Capture the cell that displays the provided text and extract its [X, Y] central coordinate. 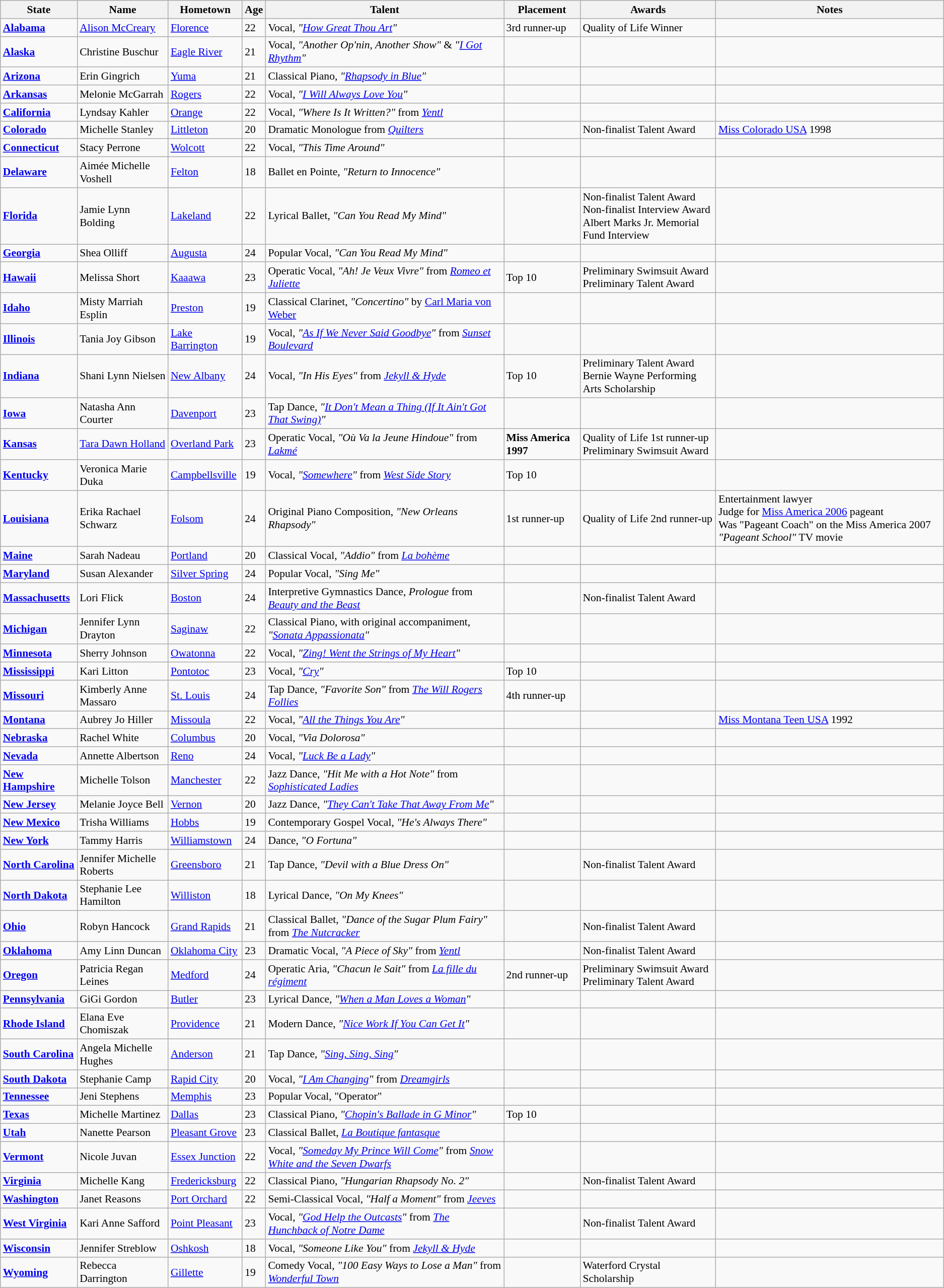
Jennifer Lynn Drayton [123, 628]
Contemporary Gospel Vocal, "He's Always There" [385, 823]
Non-finalist Talent AwardNon-finalist Interview Award Albert Marks Jr. Memorial Fund Interview [648, 216]
Kaaawa [205, 278]
Tap Dance, "Sing, Sing, Sing" [385, 1054]
Augusta [205, 253]
Montana [39, 720]
California [39, 112]
New Albany [205, 377]
Colorado [39, 130]
Quality of Life 1st runner-up Preliminary Swimsuit Award [648, 444]
Jamie Lynn Bolding [123, 216]
State [39, 10]
Owatonna [205, 654]
Oklahoma [39, 951]
Lake Barrington [205, 339]
Misty Marriah Esplin [123, 308]
Missoula [205, 720]
Maine [39, 556]
Melissa Short [123, 278]
Jazz Dance, "Hit Me with a Hot Note" from Sophisticated Ladies [385, 780]
St. Louis [205, 696]
New Mexico [39, 823]
Entertainment lawyerJudge for Miss America 2006 pageantWas "Pageant Coach" on the Miss America 2007 "Pageant School" TV movie [830, 519]
Lyrical Ballet, "Can You Read My Mind" [385, 216]
Miss America 1997 [542, 444]
Williston [205, 895]
Interpretive Gymnastics Dance, Prologue from Beauty and the Beast [385, 598]
Vernon [205, 805]
Nevada [39, 756]
GiGi Gordon [123, 999]
Kari Anne Safford [123, 1224]
Medford [205, 975]
Popular Vocal, "Sing Me" [385, 574]
Dramatic Vocal, "A Piece of Sky" from Yentl [385, 951]
Campbellsville [205, 475]
Lyrical Dance, "When a Man Loves a Woman" [385, 999]
Michigan [39, 628]
Pennsylvania [39, 999]
Kari Litton [123, 671]
Utah [39, 1133]
Vocal, "As If We Never Said Goodbye" from Sunset Boulevard [385, 339]
Maryland [39, 574]
Quality of Life Winner [648, 28]
Nebraska [39, 738]
Tap Dance, "It Don't Mean a Thing (If It Ain't Got That Swing)" [385, 414]
Wolcott [205, 148]
Wyoming [39, 1272]
Greensboro [205, 865]
Reno [205, 756]
Vocal, "Via Dolorosa" [385, 738]
Tennessee [39, 1097]
Pleasant Grove [205, 1133]
Wisconsin [39, 1248]
Nicole Juvan [123, 1157]
Notes [830, 10]
Classical Vocal, "Addio" from La bohème [385, 556]
Virginia [39, 1181]
Angela Michelle Hughes [123, 1054]
Vocal, "I Will Always Love You" [385, 94]
Tap Dance, "Devil with a Blue Dress On" [385, 865]
Yuma [205, 77]
Essex Junction [205, 1157]
Oshkosh [205, 1248]
Melanie Joyce Bell [123, 805]
Port Orchard [205, 1199]
Tap Dance, "Favorite Son" from The Will Rogers Follies [385, 696]
Vocal, "Someone Like You" from Jekyll & Hyde [385, 1248]
Natasha Ann Courter [123, 414]
Dramatic Monologue from Quilters [385, 130]
Sherry Johnson [123, 654]
Point Pleasant [205, 1224]
Name [123, 10]
Ohio [39, 926]
Popular Vocal, "Can You Read My Mind" [385, 253]
Providence [205, 1024]
Trisha Williams [123, 823]
Jeni Stephens [123, 1097]
Operatic Aria, "Chacun le Sait" from La fille du régiment [385, 975]
Boston [205, 598]
Susan Alexander [123, 574]
1st runner-up [542, 519]
Indiana [39, 377]
Tammy Harris [123, 840]
Classical Ballet, La Boutique fantasque [385, 1133]
Vocal, "How Great Thou Art" [385, 28]
Massachusetts [39, 598]
Erin Gingrich [123, 77]
Manchester [205, 780]
Tania Joy Gibson [123, 339]
Georgia [39, 253]
West Virginia [39, 1224]
Connecticut [39, 148]
Vocal, "Someday My Prince Will Come" from Snow White and the Seven Dwarfs [385, 1157]
Vocal, "Where Is It Written?" from Yentl [385, 112]
Texas [39, 1115]
Vocal, "Somewhere" from West Side Story [385, 475]
Hometown [205, 10]
Vocal, "All the Things You Are" [385, 720]
Operatic Vocal, "Où Va la Jeune Hindoue" from Lakmé [385, 444]
Dance, "O Fortuna" [385, 840]
Popular Vocal, "Operator" [385, 1097]
Columbus [205, 738]
Vocal, "This Time Around" [385, 148]
Quality of Life 2nd runner-up [648, 519]
Vocal, "God Help the Outcasts" from The Hunchback of Notre Dame [385, 1224]
Lakeland [205, 216]
Amy Linn Duncan [123, 951]
2nd runner-up [542, 975]
Gillette [205, 1272]
Robyn Hancock [123, 926]
Modern Dance, "Nice Work If You Can Get It" [385, 1024]
Operatic Vocal, "Ah! Je Veux Vivre" from Romeo et Juliette [385, 278]
New York [39, 840]
Kimberly Anne Massaro [123, 696]
Ballet en Pointe, "Return to Innocence" [385, 172]
Classical Ballet, "Dance of the Sugar Plum Fairy" from The Nutcracker [385, 926]
Classical Piano, "Rhapsody in Blue" [385, 77]
Melonie McGarrah [123, 94]
Hobbs [205, 823]
Shea Olliff [123, 253]
Louisiana [39, 519]
Jennifer Michelle Roberts [123, 865]
Lori Flick [123, 598]
Oklahoma City [205, 951]
Jennifer Streblow [123, 1248]
Stephanie Lee Hamilton [123, 895]
Michelle Stanley [123, 130]
Awards [648, 10]
Aubrey Jo Hiller [123, 720]
Davenport [205, 414]
4th runner-up [542, 696]
Vocal, "In His Eyes" from Jekyll & Hyde [385, 377]
Comedy Vocal, "100 Easy Ways to Lose a Man" from Wonderful Town [385, 1272]
Annette Albertson [123, 756]
South Carolina [39, 1054]
Williamstown [205, 840]
Rebecca Darrington [123, 1272]
Minnesota [39, 654]
Alison McCreary [123, 28]
Semi-Classical Vocal, "Half a Moment" from Jeeves [385, 1199]
Hawaii [39, 278]
Rogers [205, 94]
Kansas [39, 444]
Dallas [205, 1115]
Vocal, "Zing! Went the Strings of My Heart" [385, 654]
Classical Clarinet, "Concertino" by Carl Maria von Weber [385, 308]
Classical Piano, "Chopin's Ballade in G Minor" [385, 1115]
Saginaw [205, 628]
Placement [542, 10]
Original Piano Composition, "New Orleans Rhapsody" [385, 519]
Littleton [205, 130]
Grand Rapids [205, 926]
Classical Piano, "Hungarian Rhapsody No. 2" [385, 1181]
Sarah Nadeau [123, 556]
Rhode Island [39, 1024]
Memphis [205, 1097]
Oregon [39, 975]
Butler [205, 999]
Fredericksburg [205, 1181]
South Dakota [39, 1079]
Stephanie Camp [123, 1079]
Alaska [39, 51]
Illinois [39, 339]
Florida [39, 216]
Waterford Crystal Scholarship [648, 1272]
Lyndsay Kahler [123, 112]
Erika Rachael Schwarz [123, 519]
Florence [205, 28]
Orange [205, 112]
Tara Dawn Holland [123, 444]
Jazz Dance, "They Can't Take That Away From Me" [385, 805]
Preliminary Talent Award Bernie Wayne Performing Arts Scholarship [648, 377]
Stacy Perrone [123, 148]
Christine Buschur [123, 51]
New Hampshire [39, 780]
North Carolina [39, 865]
Janet Reasons [123, 1199]
Michelle Tolson [123, 780]
Delaware [39, 172]
Preston [205, 308]
New Jersey [39, 805]
Portland [205, 556]
Anderson [205, 1054]
Elana Eve Chomiszak [123, 1024]
Age [254, 10]
Classical Piano, with original accompaniment, "Sonata Appassionata" [385, 628]
Patricia Regan Leines [123, 975]
Eagle River [205, 51]
North Dakota [39, 895]
Overland Park [205, 444]
Pontotoc [205, 671]
Vocal, "Another Op'nin, Another Show" & "I Got Rhythm" [385, 51]
Veronica Marie Duka [123, 475]
Miss Montana Teen USA 1992 [830, 720]
Vocal, "Cry" [385, 671]
Alabama [39, 28]
Rapid City [205, 1079]
Shani Lynn Nielsen [123, 377]
Aimée Michelle Voshell [123, 172]
Michelle Martinez [123, 1115]
Washington [39, 1199]
Talent [385, 10]
Idaho [39, 308]
Rachel White [123, 738]
Kentucky [39, 475]
Arkansas [39, 94]
Vermont [39, 1157]
Missouri [39, 696]
3rd runner-up [542, 28]
Vocal, "Luck Be a Lady" [385, 756]
Nanette Pearson [123, 1133]
Miss Colorado USA 1998 [830, 130]
Vocal, "I Am Changing" from Dreamgirls [385, 1079]
Silver Spring [205, 574]
Felton [205, 172]
Michelle Kang [123, 1181]
Iowa [39, 414]
Arizona [39, 77]
Folsom [205, 519]
Mississippi [39, 671]
Lyrical Dance, "On My Knees" [385, 895]
